Return the [X, Y] coordinate for the center point of the cell that contains the specified text.  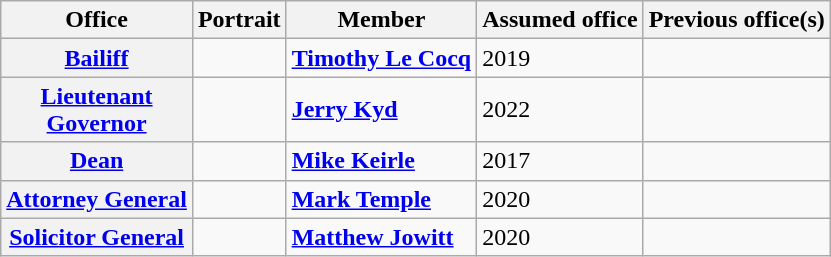
Timothy Le Cocq [382, 58]
Mark Temple [382, 199]
Office [97, 20]
2017 [560, 161]
Jerry Kyd [382, 110]
2022 [560, 110]
Dean [97, 161]
Portrait [239, 20]
Member [382, 20]
2019 [560, 58]
Assumed office [560, 20]
Solicitor General [97, 237]
Previous office(s) [736, 20]
Matthew Jowitt [382, 237]
Attorney General [97, 199]
LieutenantGovernor [97, 110]
Mike Keirle [382, 161]
Bailiff [97, 58]
